Detect which cell encompasses the target text, then output its [x, y] center coordinate. 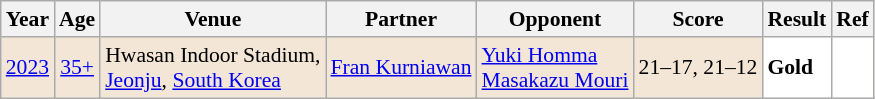
Ref [852, 19]
35+ [77, 68]
21–17, 21–12 [698, 68]
Partner [402, 19]
Fran Kurniawan [402, 68]
2023 [28, 68]
Venue [212, 19]
Year [28, 19]
Gold [796, 68]
Age [77, 19]
Opponent [556, 19]
Result [796, 19]
Score [698, 19]
Yuki Homma Masakazu Mouri [556, 68]
Hwasan Indoor Stadium,Jeonju, South Korea [212, 68]
